From the cell containing the given text, extract its center point as [X, Y] coordinate. 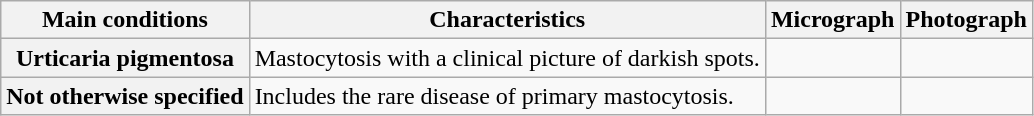
Mastocytosis with a clinical picture of darkish spots. [507, 58]
Urticaria pigmentosa [125, 58]
Not otherwise specified [125, 96]
Main conditions [125, 20]
Photograph [966, 20]
Micrograph [832, 20]
Characteristics [507, 20]
Includes the rare disease of primary mastocytosis. [507, 96]
